Find where the given text appears and provide that cell's center as (X, Y) coordinate. 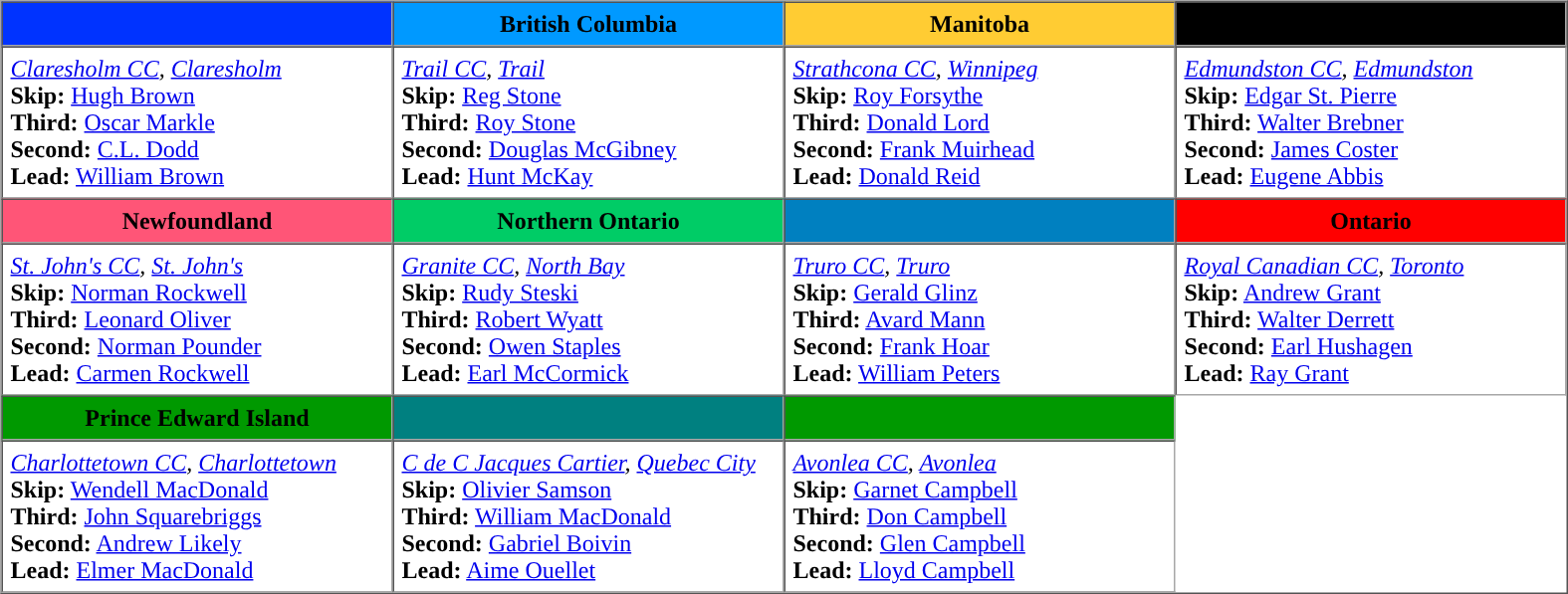
Northern Ontario (587, 221)
British Columbia (587, 24)
Manitoba (980, 24)
Ontario (1370, 221)
Granite CC, North BaySkip: Rudy Steski Third: Robert Wyatt Second: Owen Staples Lead: Earl McCormick (587, 318)
Avonlea CC, AvonleaSkip: Garnet Campbell Third: Don Campbell Second: Glen Campbell Lead: Lloyd Campbell (980, 515)
Newfoundland (197, 221)
Truro CC, TruroSkip: Gerald Glinz Third: Avard Mann Second: Frank Hoar Lead: William Peters (980, 318)
Strathcona CC, WinnipegSkip: Roy Forsythe Third: Donald Lord Second: Frank Muirhead Lead: Donald Reid (980, 121)
C de C Jacques Cartier, Quebec CitySkip: Olivier Samson Third: William MacDonald Second: Gabriel Boivin Lead: Aime Ouellet (587, 515)
Claresholm CC, ClaresholmSkip: Hugh Brown Third: Oscar Markle Second: C.L. Dodd Lead: William Brown (197, 121)
Royal Canadian CC, TorontoSkip: Andrew Grant Third: Walter Derrett Second: Earl Hushagen Lead: Ray Grant (1370, 318)
Trail CC, TrailSkip: Reg Stone Third: Roy Stone Second: Douglas McGibney Lead: Hunt McKay (587, 121)
St. John's CC, St. John'sSkip: Norman Rockwell Third: Leonard Oliver Second: Norman Pounder Lead: Carmen Rockwell (197, 318)
Charlottetown CC, CharlottetownSkip: Wendell MacDonald Third: John Squarebriggs Second: Andrew Likely Lead: Elmer MacDonald (197, 515)
Edmundston CC, EdmundstonSkip: Edgar St. Pierre Third: Walter Brebner Second: James Coster Lead: Eugene Abbis (1370, 121)
Prince Edward Island (197, 418)
